Locate the cell with the specified text and output its [X, Y] center coordinate. 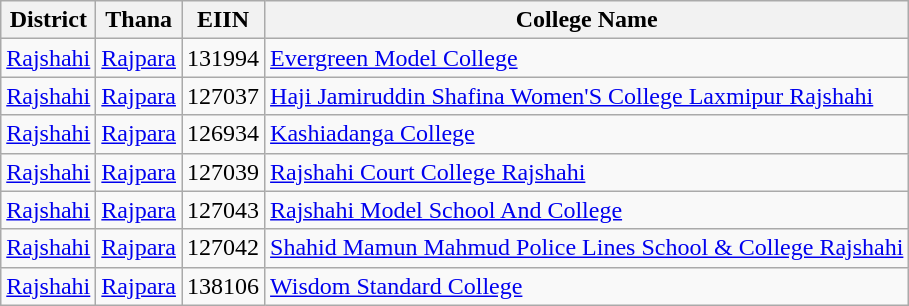
Haji Jamiruddin Shafina Women'S College Laxmipur Rajshahi [587, 96]
Rajshahi Model School And College [587, 210]
127037 [224, 96]
127042 [224, 248]
Kashiadanga College [587, 134]
Shahid Mamun Mahmud Police Lines School & College Rajshahi [587, 248]
131994 [224, 58]
127043 [224, 210]
EIIN [224, 20]
Wisdom Standard College [587, 286]
Rajshahi Court College Rajshahi [587, 172]
Evergreen Model College [587, 58]
127039 [224, 172]
College Name [587, 20]
District [48, 20]
Thana [139, 20]
138106 [224, 286]
126934 [224, 134]
